Locate the cell with the specified text and output its [X, Y] center coordinate. 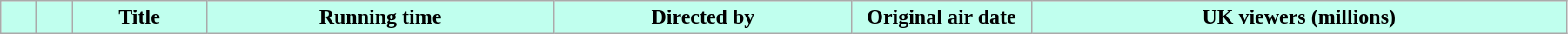
UK viewers (millions) [1298, 17]
Title [139, 17]
Original air date [941, 17]
Running time [380, 17]
Directed by [703, 17]
